Output the (x, y) coordinate of the center of the cell containing the given text.  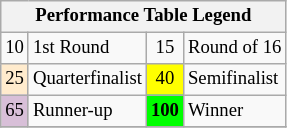
Runner-up (87, 112)
Quarterfinalist (87, 80)
40 (164, 80)
Semifinalist (234, 80)
1st Round (87, 48)
25 (15, 80)
Performance Table Legend (144, 16)
100 (164, 112)
10 (15, 48)
Winner (234, 112)
Round of 16 (234, 48)
65 (15, 112)
15 (164, 48)
